Identify which cell holds the provided text, then report its (X, Y) central coordinate. 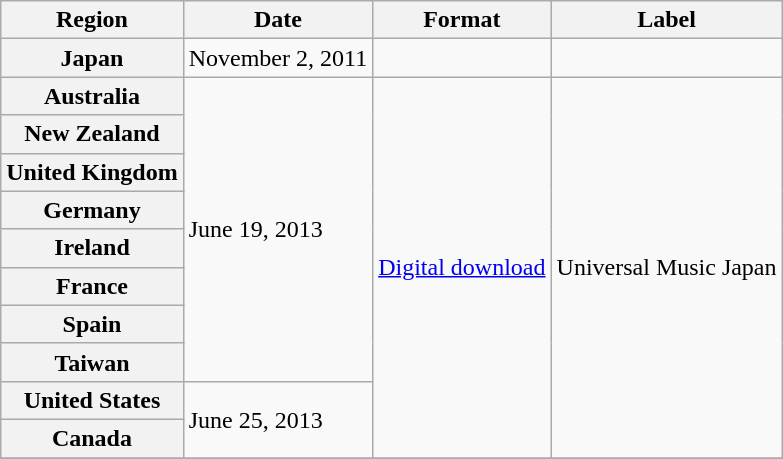
Universal Music Japan (666, 268)
Date (278, 20)
November 2, 2011 (278, 58)
Format (462, 20)
Digital download (462, 268)
Germany (92, 210)
Label (666, 20)
June 25, 2013 (278, 419)
Spain (92, 324)
United Kingdom (92, 172)
Australia (92, 96)
New Zealand (92, 134)
Japan (92, 58)
Taiwan (92, 362)
Ireland (92, 248)
France (92, 286)
June 19, 2013 (278, 229)
Canada (92, 438)
Region (92, 20)
United States (92, 400)
